Locate the cell with the specified text and output its (X, Y) center coordinate. 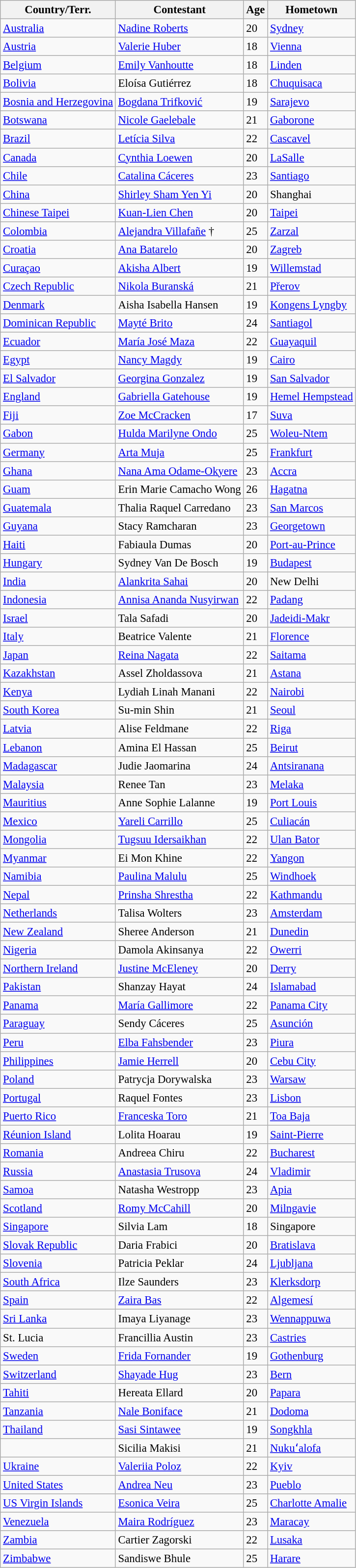
Germany (58, 452)
Ljubljana (312, 1263)
Melaka (312, 784)
Cairo (312, 360)
Canada (58, 157)
Myanmar (58, 858)
Cartier Zagorski (180, 1540)
Romy McCahill (180, 1208)
Colombia (58, 231)
Czech Republic (58, 286)
Letícia Silva (180, 139)
Zagreb (312, 250)
Paraguay (58, 1024)
Kyiv (312, 1466)
Gaborone (312, 120)
Country/Terr. (58, 10)
Guam (58, 489)
Saint-Pierre (312, 1134)
Guayaquil (312, 342)
Namibia (58, 876)
Talisa Wolters (180, 913)
Antsiranana (312, 766)
Tala Safadi (180, 618)
Panama City (312, 1005)
Budapest (312, 563)
Andreea Chiru (180, 1153)
Botswana (58, 120)
Patricia Peklar (180, 1263)
Reina Nagata (180, 655)
Raquel Fontes (180, 1098)
Netherlands (58, 913)
Vladimir (312, 1171)
Islamabad (312, 987)
Indonesia (58, 600)
Erin Marie Camacho Wong (180, 489)
Sheree Anderson (180, 932)
Shirley Sham Yen Yi (180, 194)
Frankfurt (312, 452)
Shayade Hug (180, 1374)
Nancy Magdy (180, 360)
Portugal (58, 1098)
Riga (312, 729)
Ukraine (58, 1466)
Zaira Bas (180, 1300)
Nale Boniface (180, 1411)
Andrea Neu (180, 1485)
Guatemala (58, 508)
Amina El Hassan (180, 747)
Nairobi (312, 692)
Guyana (58, 526)
New Zealand (58, 932)
Apia (312, 1190)
Ulan Bator (312, 840)
Valerie Huber (180, 47)
Port-au-Prince (312, 544)
Sarajevo (312, 102)
Ilze Saunders (180, 1282)
Austria (58, 47)
Annisa Ananda Nusyirwan (180, 600)
Valeriia Poloz (180, 1466)
Derry (312, 969)
Zimbabwe (58, 1559)
Eloísa Gutiérrez (180, 83)
Francillia Austin (180, 1337)
Beirut (312, 747)
Padang (312, 600)
Ana Batarelo (180, 250)
Kuan-Lien Chen (180, 212)
Akisha Albert (180, 268)
Ecuador (58, 342)
El Salvador (58, 379)
Switzerland (58, 1374)
Hagatna (312, 489)
Hometown (312, 10)
Gabriella Gatehouse (180, 397)
Vienna (312, 47)
Tugsuu Idersaikhan (180, 840)
Imaya Liyanage (180, 1319)
Tanzania (58, 1411)
Alise Feldmane (180, 729)
Fiji (58, 415)
Astana (312, 673)
Franceska Toro (180, 1116)
Cascavel (312, 139)
Italy (58, 637)
17 (255, 415)
Esonica Veira (180, 1503)
Anne Sophie Lalanne (180, 802)
Scotland (58, 1208)
Natasha Westropp (180, 1190)
Sydney (312, 28)
Suva (312, 415)
Piura (312, 1042)
India (58, 581)
Hungary (58, 563)
Lolita Hoarau (180, 1134)
Florence (312, 637)
South Korea (58, 711)
Algemesí (312, 1300)
England (58, 397)
Seoul (312, 711)
Venezuela (58, 1522)
Nepal (58, 895)
Belgium (58, 65)
Sendy Cáceres (180, 1024)
LaSalle (312, 157)
Northern Ireland (58, 969)
Sydney Van De Bosch (180, 563)
Chinese Taipei (58, 212)
Yareli Carrillo (180, 821)
New Delhi (312, 581)
Maracay (312, 1522)
United States (58, 1485)
Australia (58, 28)
Jadeidi-Makr (312, 618)
Taipei (312, 212)
Stacy Ramcharan (180, 526)
Russia (58, 1171)
Dodoma (312, 1411)
Romania (58, 1153)
Accra (312, 471)
Slovenia (58, 1263)
Anastasia Trusova (180, 1171)
Georgetown (312, 526)
Panama (58, 1005)
Cebu City (312, 1061)
Ei Mon Khine (180, 858)
Cynthia Loewen (180, 157)
Shanghai (312, 194)
Alejandra Villafañe † (180, 231)
Sicilia Makisi (180, 1448)
Lebanon (58, 747)
Nukuʻalofa (312, 1448)
Catalina Cáceres (180, 176)
St. Lucia (58, 1337)
Georgina Gonzalez (180, 379)
Mexico (58, 821)
Jamie Herrell (180, 1061)
Papara (312, 1392)
Nigeria (58, 950)
Haiti (58, 544)
Paulina Malulu (180, 876)
Prinsha Shrestha (180, 895)
Woleu-Ntem (312, 434)
San Marcos (312, 508)
Nadine Roberts (180, 28)
Sri Lanka (58, 1319)
Linden (312, 65)
Japan (58, 655)
Lusaka (312, 1540)
Thalia Raquel Carredano (180, 508)
Assel Zholdassova (180, 673)
Silvia Lam (180, 1227)
Lisbon (312, 1098)
Puerto Rico (58, 1116)
Daria Frabici (180, 1245)
Kenya (58, 692)
Latvia (58, 729)
Judie Jaomarina (180, 766)
Croatia (58, 250)
Malaysia (58, 784)
María José Maza (180, 342)
Songkhla (312, 1430)
Amsterdam (312, 913)
Kazakhstan (58, 673)
Klerksdorp (312, 1282)
Chuquisaca (312, 83)
Culiacán (312, 821)
Aisha Isabella Hansen (180, 305)
Bogdana Trifković (180, 102)
Harare (312, 1559)
Bratislava (312, 1245)
Philippines (58, 1061)
Přerov (312, 286)
Kongens Lyngby (312, 305)
Egypt (58, 360)
Owerri (312, 950)
Justine McEleney (180, 969)
Dunedin (312, 932)
Brazil (58, 139)
Fabiaula Dumas (180, 544)
Windhoek (312, 876)
Mauritius (58, 802)
Mayté Brito (180, 323)
Tahiti (58, 1392)
Frida Fornander (180, 1356)
Israel (58, 618)
Hemel Hempstead (312, 397)
Hereata Ellard (180, 1392)
Yangon (312, 858)
Bucharest (312, 1153)
Nicole Gaelebale (180, 120)
Santiagol (312, 323)
Warsaw (312, 1079)
US Virgin Islands (58, 1503)
Denmark (58, 305)
Nikola Buranská (180, 286)
Sandiswe Bhule (180, 1559)
Hulda Marilyne Ondo (180, 434)
Peru (58, 1042)
Wennappuwa (312, 1319)
Mongolia (58, 840)
Bosnia and Herzegovina (58, 102)
Su-min Shin (180, 711)
Gabon (58, 434)
Arta Muja (180, 452)
Madagascar (58, 766)
Shanzay Hayat (180, 987)
Beatrice Valente (180, 637)
Gothenburg (312, 1356)
Santiago (312, 176)
Slovak Republic (58, 1245)
Chile (58, 176)
26 (255, 489)
Zarzal (312, 231)
South Africa (58, 1282)
Dominican Republic (58, 323)
Pueblo (312, 1485)
Samoa (58, 1190)
Castries (312, 1337)
Elba Fahsbender (180, 1042)
Toa Baja (312, 1116)
Age (255, 10)
China (58, 194)
Charlotte Amalie (312, 1503)
Poland (58, 1079)
Contestant (180, 10)
Réunion Island (58, 1134)
Sasi Sintawee (180, 1430)
Ghana (58, 471)
Kathmandu (312, 895)
Saitama (312, 655)
Curaçao (58, 268)
Renee Tan (180, 784)
Lydiah Linah Manani (180, 692)
Nana Ama Odame-Okyere (180, 471)
Sweden (58, 1356)
Alankrita Sahai (180, 581)
Bolivia (58, 83)
Zambia (58, 1540)
Maira Rodríguez (180, 1522)
Bern (312, 1374)
Emily Vanhoutte (180, 65)
Spain (58, 1300)
Damola Akinsanya (180, 950)
Port Louis (312, 802)
Asunción (312, 1024)
Pakistan (58, 987)
María Gallimore (180, 1005)
Thailand (58, 1430)
San Salvador (312, 379)
Zoe McCracken (180, 415)
Willemstad (312, 268)
Milngavie (312, 1208)
Patrycja Dorywalska (180, 1079)
